Scan for the cell matching the given text and deliver its (X, Y) coordinate at center. 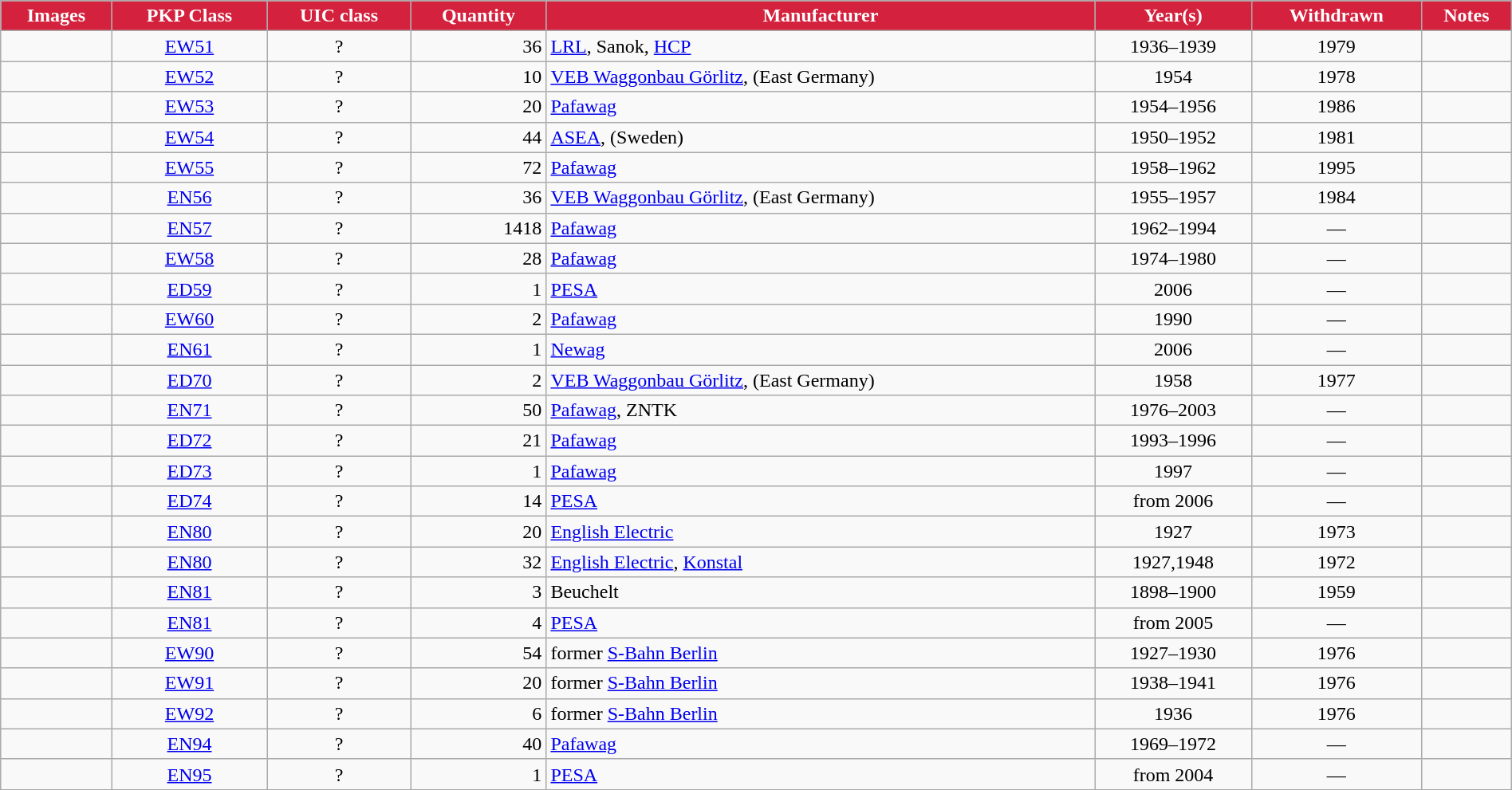
1418 (478, 228)
1997 (1173, 471)
1955–1957 (1173, 198)
1974–1980 (1173, 258)
Notes (1466, 16)
1995 (1337, 167)
EW90 (190, 653)
1927,1948 (1173, 562)
1976–2003 (1173, 411)
EW54 (190, 137)
32 (478, 562)
1958 (1173, 380)
1927–1930 (1173, 653)
EN94 (190, 744)
PKP Class (190, 16)
1927 (1173, 532)
40 (478, 744)
EN57 (190, 228)
ASEA, (Sweden) (821, 137)
1936 (1173, 713)
1990 (1173, 319)
6 (478, 713)
EW51 (190, 46)
EW92 (190, 713)
from 2004 (1173, 774)
EW53 (190, 107)
1936–1939 (1173, 46)
4 (478, 623)
Newag (821, 349)
Year(s) (1173, 16)
ED59 (190, 289)
50 (478, 411)
1993–1996 (1173, 441)
3 (478, 592)
1977 (1337, 380)
1972 (1337, 562)
EN61 (190, 349)
1973 (1337, 532)
1986 (1337, 107)
ED70 (190, 380)
1962–1994 (1173, 228)
1950–1952 (1173, 137)
Pafawag, ZNTK (821, 411)
from 2006 (1173, 501)
1898–1900 (1173, 592)
1954–1956 (1173, 107)
72 (478, 167)
44 (478, 137)
UIC class (339, 16)
1979 (1337, 46)
1959 (1337, 592)
1981 (1337, 137)
ED73 (190, 471)
English Electric (821, 532)
Beuchelt (821, 592)
14 (478, 501)
10 (478, 77)
EW55 (190, 167)
EN95 (190, 774)
EW52 (190, 77)
from 2005 (1173, 623)
Images (56, 16)
1969–1972 (1173, 744)
Quantity (478, 16)
21 (478, 441)
28 (478, 258)
ED72 (190, 441)
54 (478, 653)
EW60 (190, 319)
1938–1941 (1173, 683)
EW91 (190, 683)
Manufacturer (821, 16)
1978 (1337, 77)
1984 (1337, 198)
ED74 (190, 501)
EN56 (190, 198)
EW58 (190, 258)
LRL, Sanok, HCP (821, 46)
Withdrawn (1337, 16)
1958–1962 (1173, 167)
EN71 (190, 411)
English Electric, Konstal (821, 562)
1954 (1173, 77)
